Return [X, Y] of the center of cell containing provided text 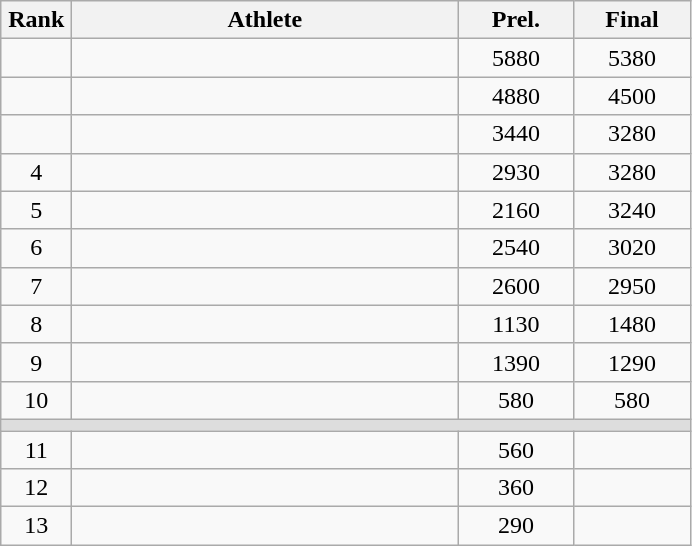
12 [36, 488]
2160 [516, 210]
Final [632, 20]
2600 [516, 286]
Prel. [516, 20]
6 [36, 248]
3240 [632, 210]
5380 [632, 58]
8 [36, 324]
3020 [632, 248]
1130 [516, 324]
5880 [516, 58]
10 [36, 400]
4880 [516, 96]
2950 [632, 286]
4 [36, 172]
5 [36, 210]
1290 [632, 362]
360 [516, 488]
2930 [516, 172]
1390 [516, 362]
Rank [36, 20]
560 [516, 449]
4500 [632, 96]
3440 [516, 134]
13 [36, 526]
2540 [516, 248]
9 [36, 362]
11 [36, 449]
Athlete [265, 20]
7 [36, 286]
290 [516, 526]
1480 [632, 324]
